Detect which cell encompasses the target text, then output its [X, Y] center coordinate. 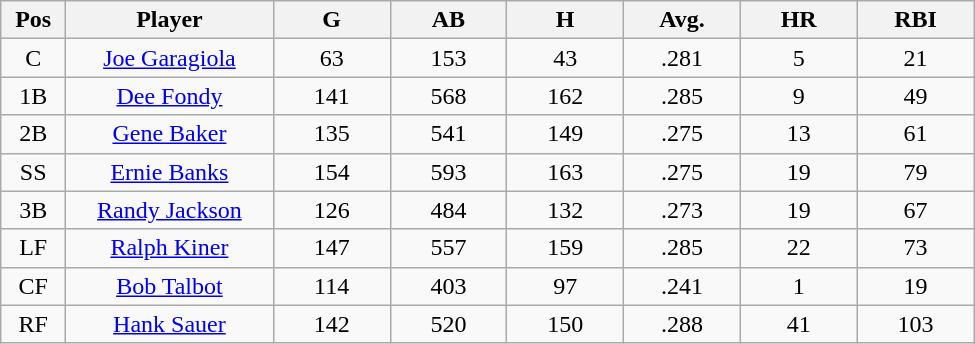
142 [332, 324]
162 [566, 96]
1 [798, 286]
22 [798, 248]
Randy Jackson [170, 210]
AB [448, 20]
Gene Baker [170, 134]
Player [170, 20]
403 [448, 286]
97 [566, 286]
Bob Talbot [170, 286]
RBI [916, 20]
Ernie Banks [170, 172]
114 [332, 286]
.288 [682, 324]
.273 [682, 210]
61 [916, 134]
9 [798, 96]
21 [916, 58]
3B [34, 210]
568 [448, 96]
154 [332, 172]
147 [332, 248]
41 [798, 324]
557 [448, 248]
Joe Garagiola [170, 58]
43 [566, 58]
593 [448, 172]
RF [34, 324]
163 [566, 172]
150 [566, 324]
63 [332, 58]
541 [448, 134]
Hank Sauer [170, 324]
LF [34, 248]
13 [798, 134]
135 [332, 134]
149 [566, 134]
520 [448, 324]
1B [34, 96]
132 [566, 210]
.241 [682, 286]
.281 [682, 58]
2B [34, 134]
HR [798, 20]
H [566, 20]
Avg. [682, 20]
141 [332, 96]
SS [34, 172]
C [34, 58]
Ralph Kiner [170, 248]
103 [916, 324]
159 [566, 248]
126 [332, 210]
5 [798, 58]
153 [448, 58]
CF [34, 286]
49 [916, 96]
67 [916, 210]
Dee Fondy [170, 96]
G [332, 20]
73 [916, 248]
Pos [34, 20]
79 [916, 172]
484 [448, 210]
